Scan for the cell matching the given text and deliver its [x, y] coordinate at center. 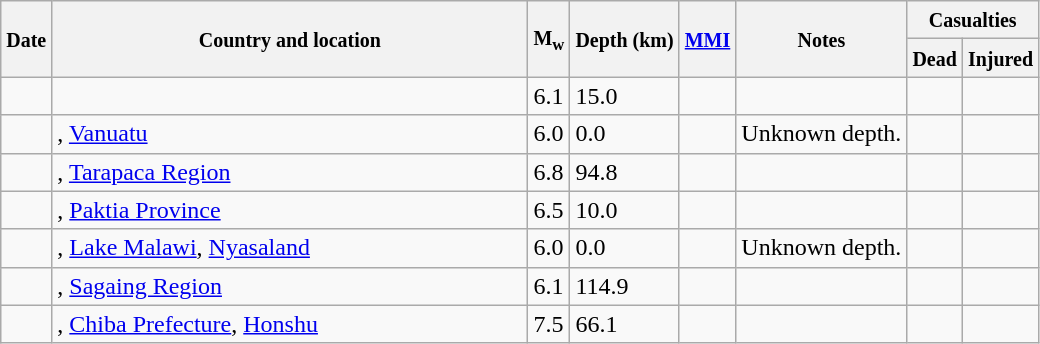
, Lake Malawi, Nyasaland [290, 248]
66.1 [624, 324]
Country and location [290, 39]
Injured [1000, 58]
, Tarapaca Region [290, 172]
, Vanuatu [290, 134]
7.5 [549, 324]
Depth (km) [624, 39]
Date [26, 39]
Casualties [973, 20]
94.8 [624, 172]
, Chiba Prefecture, Honshu [290, 324]
Mw [549, 39]
MMI [708, 39]
10.0 [624, 210]
Notes [822, 39]
6.8 [549, 172]
114.9 [624, 286]
6.5 [549, 210]
15.0 [624, 96]
, Paktia Province [290, 210]
Dead [935, 58]
, Sagaing Region [290, 286]
